Identify which cell holds the provided text, then report its [X, Y] central coordinate. 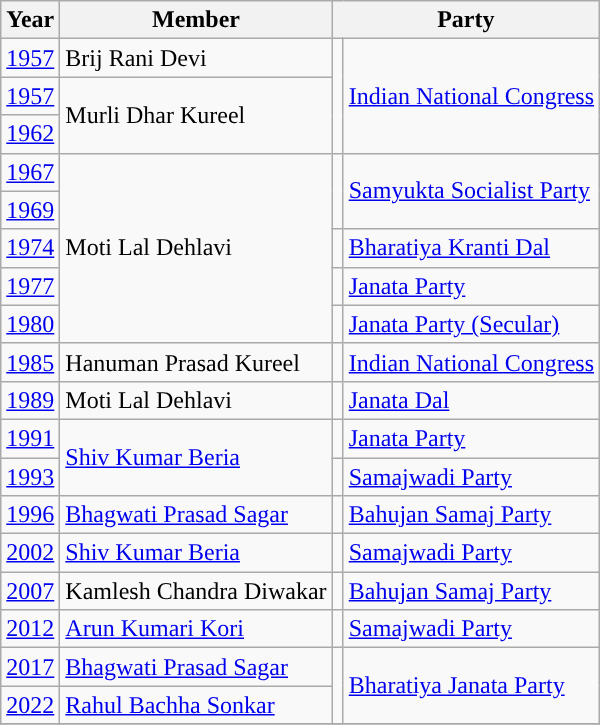
Janata Party (Secular) [471, 324]
Member [196, 20]
1977 [30, 286]
Murli Dhar Kureel [196, 115]
Bharatiya Kranti Dal [471, 248]
Hanuman Prasad Kureel [196, 362]
Samyukta Socialist Party [471, 191]
Rahul Bachha Sonkar [196, 705]
1996 [30, 515]
1993 [30, 477]
Kamlesh Chandra Diwakar [196, 591]
Year [30, 20]
1967 [30, 172]
Janata Dal [471, 400]
2022 [30, 705]
1969 [30, 210]
2017 [30, 667]
2007 [30, 591]
1962 [30, 134]
Arun Kumari Kori [196, 629]
1985 [30, 362]
1989 [30, 400]
Bharatiya Janata Party [471, 686]
1980 [30, 324]
Brij Rani Devi [196, 58]
2002 [30, 553]
Party [466, 20]
2012 [30, 629]
1974 [30, 248]
1991 [30, 438]
